From the cell containing the given text, extract its center point as [x, y] coordinate. 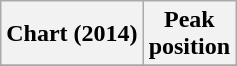
Chart (2014) [72, 34]
Peakposition [189, 34]
